Provide the (x, y) coordinate of the cell's center where the given text is located.  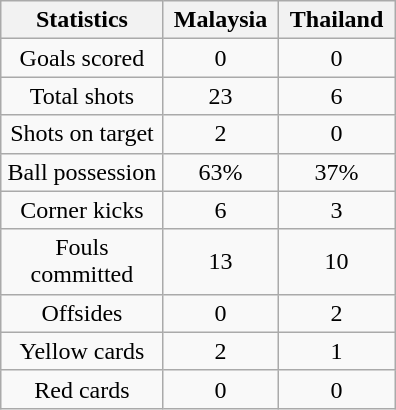
37% (337, 172)
Corner kicks (82, 210)
Total shots (82, 96)
3 (337, 210)
Shots on target (82, 134)
13 (220, 262)
Red cards (82, 389)
Goals scored (82, 58)
Malaysia (220, 20)
Offsides (82, 313)
1 (337, 351)
Fouls committed (82, 262)
Yellow cards (82, 351)
63% (220, 172)
23 (220, 96)
Thailand (337, 20)
Ball possession (82, 172)
10 (337, 262)
Statistics (82, 20)
